Search for the cell housing the specified text and yield its [X, Y] center coordinate. 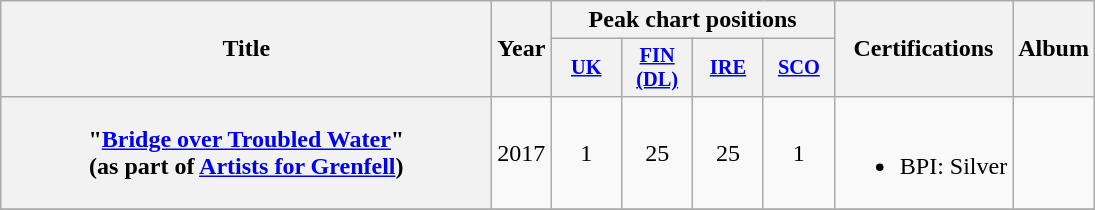
"Bridge over Troubled Water"(as part of Artists for Grenfell) [246, 152]
IRE [728, 68]
Title [246, 49]
Certifications [923, 49]
UK [586, 68]
Year [522, 49]
FIN (DL) [658, 68]
Album [1054, 49]
2017 [522, 152]
SCO [798, 68]
BPI: Silver [923, 152]
Peak chart positions [692, 20]
